Locate the cell with the specified text and output its (X, Y) center coordinate. 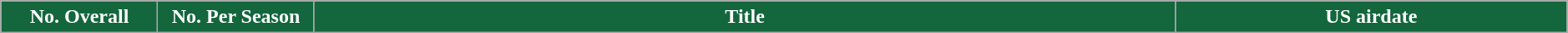
No. Per Season (236, 17)
No. Overall (79, 17)
Title (745, 17)
US airdate (1371, 17)
